Output the (X, Y) coordinate of the center of the cell containing the given text.  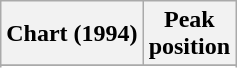
Chart (1994) (72, 34)
Peakposition (189, 34)
